Detect which cell encompasses the target text, then output its (X, Y) center coordinate. 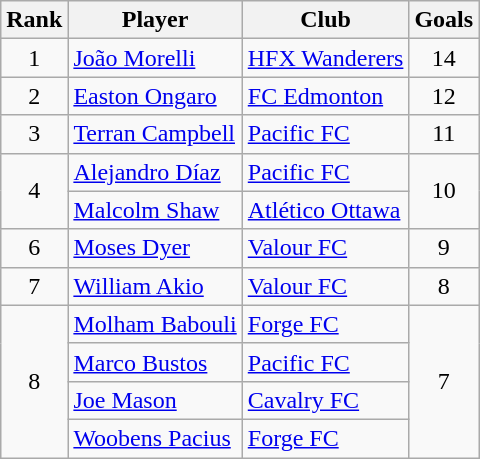
Moses Dyer (155, 248)
Marco Bustos (155, 362)
4 (34, 191)
Alejandro Díaz (155, 172)
FC Edmonton (326, 96)
3 (34, 134)
Goals (444, 20)
10 (444, 191)
Molham Babouli (155, 324)
Club (326, 20)
William Akio (155, 286)
6 (34, 248)
Joe Mason (155, 400)
Atlético Ottawa (326, 210)
Terran Campbell (155, 134)
Woobens Pacius (155, 438)
João Morelli (155, 58)
HFX Wanderers (326, 58)
1 (34, 58)
Cavalry FC (326, 400)
11 (444, 134)
Easton Ongaro (155, 96)
2 (34, 96)
14 (444, 58)
Player (155, 20)
Rank (34, 20)
9 (444, 248)
12 (444, 96)
Malcolm Shaw (155, 210)
